Scan for the cell matching the given text and deliver its [x, y] coordinate at center. 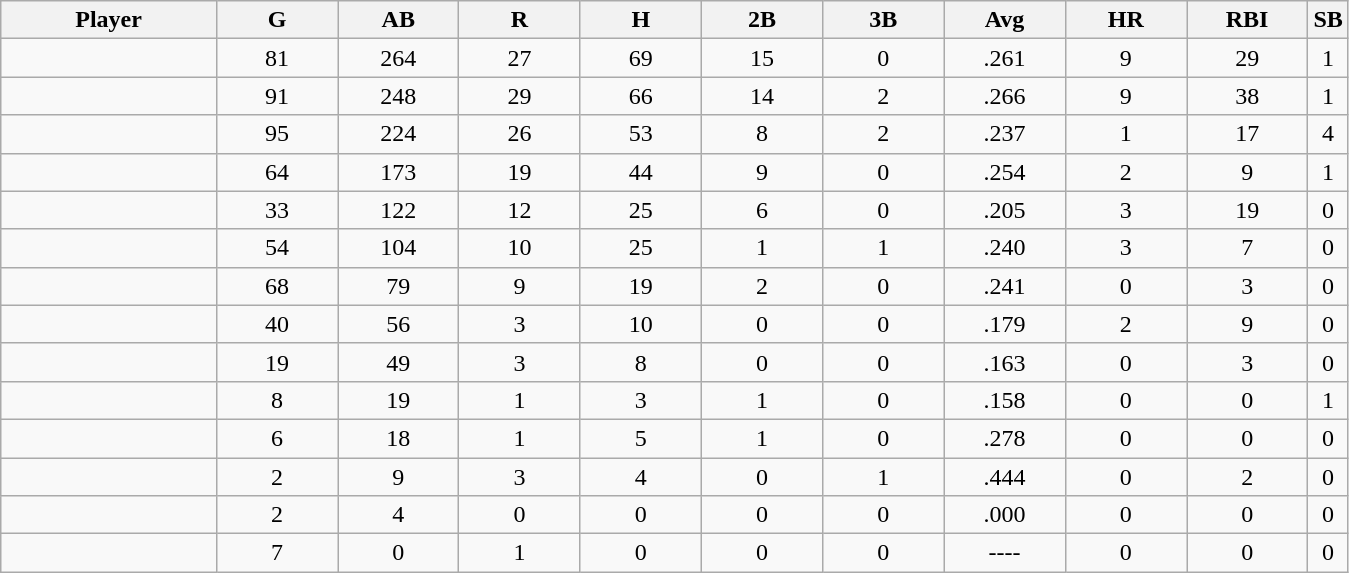
15 [762, 58]
54 [276, 248]
14 [762, 96]
5 [640, 438]
.278 [1004, 438]
95 [276, 134]
AB [398, 20]
69 [640, 58]
104 [398, 248]
HR [1126, 20]
.240 [1004, 248]
17 [1246, 134]
68 [276, 286]
122 [398, 210]
.205 [1004, 210]
.254 [1004, 172]
SB [1328, 20]
49 [398, 362]
81 [276, 58]
G [276, 20]
2B [762, 20]
Avg [1004, 20]
.237 [1004, 134]
H [640, 20]
38 [1246, 96]
173 [398, 172]
Player [109, 20]
26 [520, 134]
33 [276, 210]
.163 [1004, 362]
18 [398, 438]
56 [398, 324]
.444 [1004, 477]
12 [520, 210]
27 [520, 58]
91 [276, 96]
79 [398, 286]
44 [640, 172]
53 [640, 134]
---- [1004, 553]
R [520, 20]
264 [398, 58]
.000 [1004, 515]
RBI [1246, 20]
.241 [1004, 286]
3B [884, 20]
248 [398, 96]
224 [398, 134]
.158 [1004, 400]
66 [640, 96]
.266 [1004, 96]
.261 [1004, 58]
64 [276, 172]
40 [276, 324]
.179 [1004, 324]
